Determine the [x, y] coordinate at the center of the cell enclosing the given text.  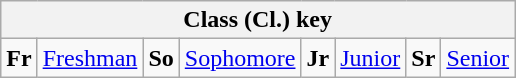
Senior [478, 58]
Sr [424, 58]
Junior [370, 58]
Sophomore [240, 58]
Freshman [90, 58]
Class (Cl.) key [258, 20]
So [161, 58]
Fr [19, 58]
Jr [318, 58]
